Output the (X, Y) coordinate of the center of the cell containing the given text.  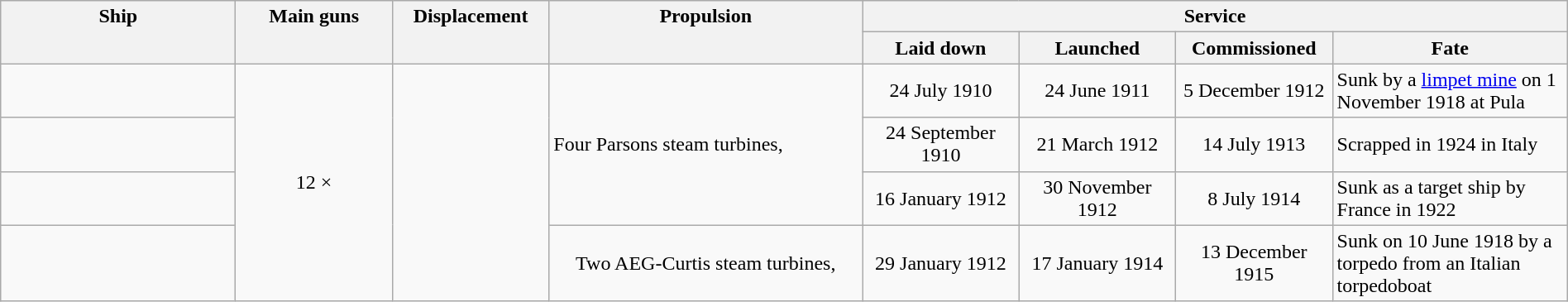
Main guns (314, 32)
8 July 1914 (1254, 199)
Displacement (470, 32)
24 June 1911 (1097, 91)
Four Parsons steam turbines, (706, 144)
Fate (1450, 48)
12 × (314, 182)
17 January 1914 (1097, 263)
Service (1216, 17)
29 January 1912 (941, 263)
Propulsion (706, 32)
Two AEG-Curtis steam turbines, (706, 263)
Laid down (941, 48)
Scrapped in 1924 in Italy (1450, 144)
Sunk on 10 June 1918 by a torpedo from an Italian torpedoboat (1450, 263)
30 November 1912 (1097, 199)
13 December 1915 (1254, 263)
5 December 1912 (1254, 91)
Commissioned (1254, 48)
16 January 1912 (941, 199)
24 July 1910 (941, 91)
Ship (118, 32)
21 March 1912 (1097, 144)
14 July 1913 (1254, 144)
24 September 1910 (941, 144)
Sunk as a target ship by France in 1922 (1450, 199)
Sunk by a limpet mine on 1 November 1918 at Pula (1450, 91)
Launched (1097, 48)
